Determine the (x, y) coordinate at the center of the cell enclosing the given text.  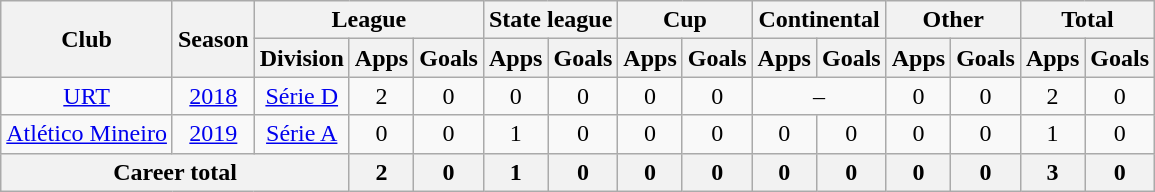
Other (953, 20)
League (368, 20)
Série D (302, 96)
Série A (302, 134)
Career total (176, 172)
State league (550, 20)
Total (1087, 20)
URT (87, 96)
Continental (819, 20)
– (819, 96)
Season (213, 39)
2019 (213, 134)
Atlético Mineiro (87, 134)
Division (302, 58)
3 (1052, 172)
Club (87, 39)
2018 (213, 96)
Cup (685, 20)
